Pinpoint the cell where the given text exists, returning its [X, Y] midpoint coordinate. 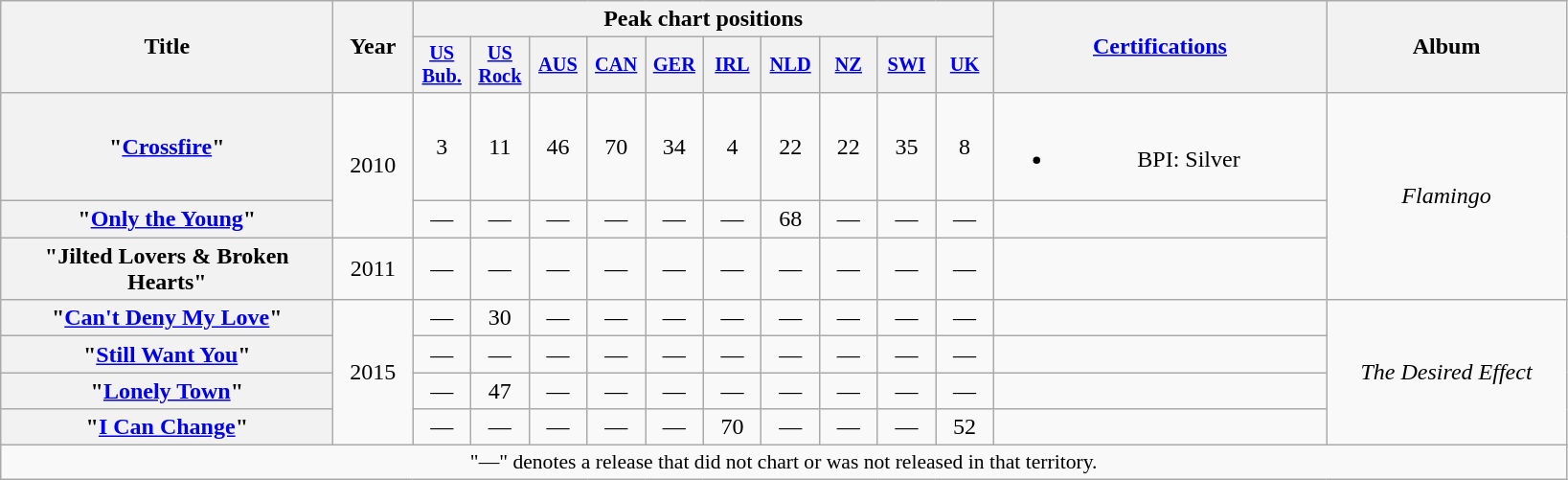
"Jilted Lovers & Broken Hearts" [167, 268]
46 [557, 146]
UK [966, 65]
52 [966, 427]
3 [443, 146]
47 [500, 391]
"Lonely Town" [167, 391]
8 [966, 146]
11 [500, 146]
SWI [906, 65]
35 [906, 146]
NLD [791, 65]
"Still Want You" [167, 354]
Title [167, 47]
2011 [374, 268]
The Desired Effect [1446, 373]
68 [791, 219]
34 [674, 146]
"Can't Deny My Love" [167, 318]
Peak chart positions [703, 19]
"Crossfire" [167, 146]
Certifications [1159, 47]
BPI: Silver [1159, 146]
USBub. [443, 65]
GER [674, 65]
Album [1446, 47]
2015 [374, 373]
USRock [500, 65]
NZ [849, 65]
"Only the Young" [167, 219]
"I Can Change" [167, 427]
IRL [732, 65]
"—" denotes a release that did not chart or was not released in that territory. [784, 463]
4 [732, 146]
Flamingo [1446, 195]
2010 [374, 165]
30 [500, 318]
CAN [617, 65]
Year [374, 47]
AUS [557, 65]
